From the cell containing the given text, extract its center point as [x, y] coordinate. 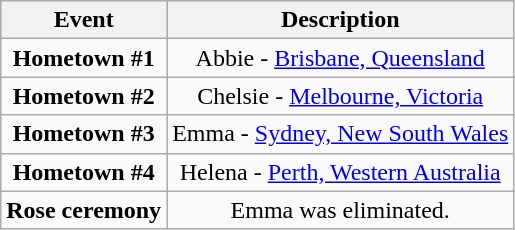
Emma - Sydney, New South Wales [340, 134]
Hometown #2 [84, 96]
Hometown #1 [84, 58]
Helena - Perth, Western Australia [340, 172]
Event [84, 20]
Hometown #3 [84, 134]
Hometown #4 [84, 172]
Chelsie - Melbourne, Victoria [340, 96]
Emma was eliminated. [340, 210]
Abbie - Brisbane, Queensland [340, 58]
Rose ceremony [84, 210]
Description [340, 20]
